Determine the (x, y) coordinate at the center of the cell enclosing the given text.  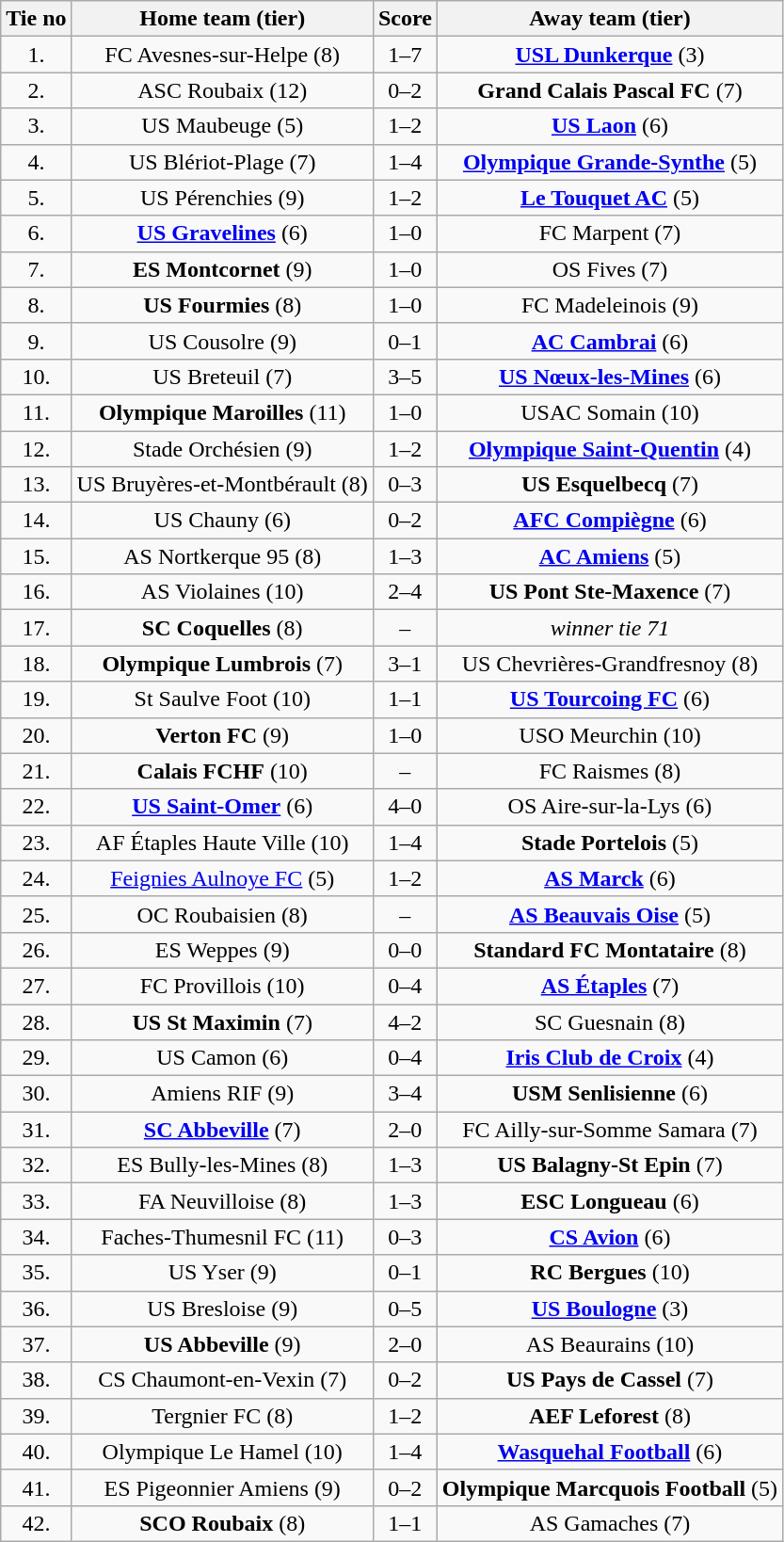
FA Neuvilloise (8) (222, 1201)
AS Étaples (7) (610, 986)
FC Provillois (10) (222, 986)
3–4 (405, 1094)
US Saint-Omer (6) (222, 807)
US Chauny (6) (222, 521)
FC Madeleinois (9) (610, 305)
Olympique Le Hamel (10) (222, 1452)
Stade Orchésien (9) (222, 449)
4–2 (405, 1021)
ES Pigeonnier Amiens (9) (222, 1487)
AEF Leforest (8) (610, 1416)
1. (36, 55)
Olympique Maroilles (11) (222, 412)
SCO Roubaix (8) (222, 1523)
SC Coquelles (8) (222, 628)
Wasquehal Football (6) (610, 1452)
US Yser (9) (222, 1273)
USL Dunkerque (3) (610, 55)
Verton FC (9) (222, 735)
US Breteuil (7) (222, 377)
13. (36, 485)
AS Beauvais Oise (5) (610, 914)
5. (36, 198)
US Boulogne (3) (610, 1309)
8. (36, 305)
12. (36, 449)
OC Roubaisien (8) (222, 914)
Olympique Lumbrois (7) (222, 664)
37. (36, 1344)
USM Senlisienne (6) (610, 1094)
Olympique Grande-Synthe (5) (610, 162)
21. (36, 771)
4. (36, 162)
RC Bergues (10) (610, 1273)
2. (36, 90)
FC Avesnes-sur-Helpe (8) (222, 55)
3–5 (405, 377)
winner tie 71 (610, 628)
Stade Portelois (5) (610, 843)
FC Marpent (7) (610, 233)
1–7 (405, 55)
0–5 (405, 1309)
ESC Longueau (6) (610, 1201)
Tie no (36, 19)
US Pérenchies (9) (222, 198)
31. (36, 1130)
29. (36, 1058)
US Maubeuge (5) (222, 126)
Standard FC Montataire (8) (610, 950)
Grand Calais Pascal FC (7) (610, 90)
Score (405, 19)
St Saulve Foot (10) (222, 699)
20. (36, 735)
0–0 (405, 950)
27. (36, 986)
25. (36, 914)
ES Montcornet (9) (222, 269)
AS Beaurains (10) (610, 1344)
41. (36, 1487)
FC Raismes (8) (610, 771)
Olympique Saint-Quentin (4) (610, 449)
US Cousolre (9) (222, 341)
US Blériot-Plage (7) (222, 162)
30. (36, 1094)
17. (36, 628)
ES Bully-les-Mines (8) (222, 1165)
4–0 (405, 807)
26. (36, 950)
34. (36, 1237)
AF Étaples Haute Ville (10) (222, 843)
6. (36, 233)
36. (36, 1309)
AFC Compiègne (6) (610, 521)
Amiens RIF (9) (222, 1094)
US Chevrières-Grandfresnoy (8) (610, 664)
39. (36, 1416)
28. (36, 1021)
40. (36, 1452)
7. (36, 269)
14. (36, 521)
22. (36, 807)
42. (36, 1523)
23. (36, 843)
US Camon (6) (222, 1058)
CS Avion (6) (610, 1237)
19. (36, 699)
3–1 (405, 664)
ASC Roubaix (12) (222, 90)
SC Abbeville (7) (222, 1130)
US Laon (6) (610, 126)
US Fourmies (8) (222, 305)
AC Cambrai (6) (610, 341)
Tergnier FC (8) (222, 1416)
Calais FCHF (10) (222, 771)
38. (36, 1380)
16. (36, 592)
24. (36, 878)
AS Gamaches (7) (610, 1523)
US Esquelbecq (7) (610, 485)
CS Chaumont-en-Vexin (7) (222, 1380)
US Pont Ste-Maxence (7) (610, 592)
15. (36, 556)
OS Fives (7) (610, 269)
US Bruyères-et-Montbérault (8) (222, 485)
AC Amiens (5) (610, 556)
ES Weppes (9) (222, 950)
US Abbeville (9) (222, 1344)
US Pays de Cassel (7) (610, 1380)
AS Nortkerque 95 (8) (222, 556)
US St Maximin (7) (222, 1021)
3. (36, 126)
US Nœux-les-Mines (6) (610, 377)
Iris Club de Croix (4) (610, 1058)
Away team (tier) (610, 19)
9. (36, 341)
10. (36, 377)
Le Touquet AC (5) (610, 198)
USAC Somain (10) (610, 412)
SC Guesnain (8) (610, 1021)
OS Aire-sur-la-Lys (6) (610, 807)
18. (36, 664)
32. (36, 1165)
Feignies Aulnoye FC (5) (222, 878)
US Gravelines (6) (222, 233)
AS Violaines (10) (222, 592)
FC Ailly-sur-Somme Samara (7) (610, 1130)
US Bresloise (9) (222, 1309)
AS Marck (6) (610, 878)
Home team (tier) (222, 19)
Faches-Thumesnil FC (11) (222, 1237)
US Tourcoing FC (6) (610, 699)
35. (36, 1273)
US Balagny-St Epin (7) (610, 1165)
Olympique Marcquois Football (5) (610, 1487)
2–4 (405, 592)
33. (36, 1201)
11. (36, 412)
USO Meurchin (10) (610, 735)
